Find where the given text appears and provide that cell's center as [x, y] coordinate. 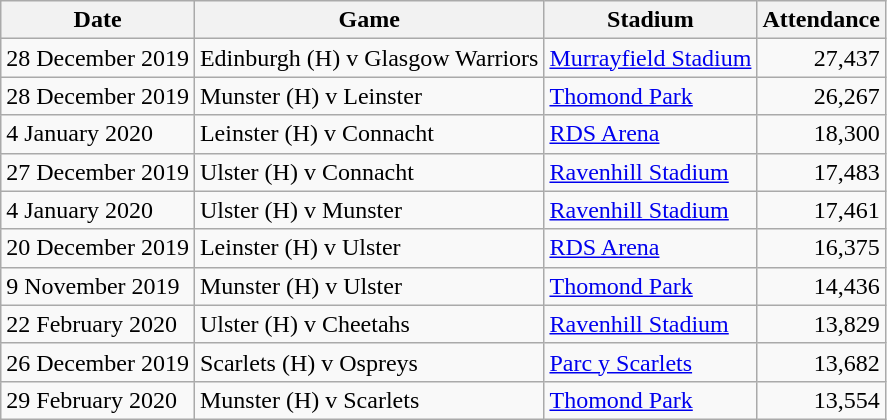
Munster (H) v Scarlets [369, 400]
27,437 [821, 58]
26,267 [821, 96]
29 February 2020 [98, 400]
Edinburgh (H) v Glasgow Warriors [369, 58]
26 December 2019 [98, 362]
Leinster (H) v Connacht [369, 134]
Munster (H) v Leinster [369, 96]
Ulster (H) v Munster [369, 210]
17,461 [821, 210]
14,436 [821, 286]
Murrayfield Stadium [650, 58]
13,682 [821, 362]
Scarlets (H) v Ospreys [369, 362]
20 December 2019 [98, 248]
22 February 2020 [98, 324]
Parc y Scarlets [650, 362]
13,829 [821, 324]
Ulster (H) v Connacht [369, 172]
Date [98, 20]
16,375 [821, 248]
Munster (H) v Ulster [369, 286]
Ulster (H) v Cheetahs [369, 324]
27 December 2019 [98, 172]
Stadium [650, 20]
Attendance [821, 20]
9 November 2019 [98, 286]
13,554 [821, 400]
17,483 [821, 172]
Leinster (H) v Ulster [369, 248]
Game [369, 20]
18,300 [821, 134]
